From the cell containing the given text, extract its center point as [x, y] coordinate. 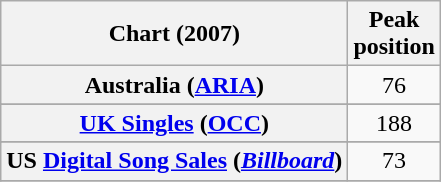
Australia (ARIA) [174, 85]
US Digital Song Sales (Billboard) [174, 161]
Chart (2007) [174, 34]
188 [394, 123]
76 [394, 85]
Peakposition [394, 34]
73 [394, 161]
UK Singles (OCC) [174, 123]
